Return [X, Y] of the center of cell containing provided text 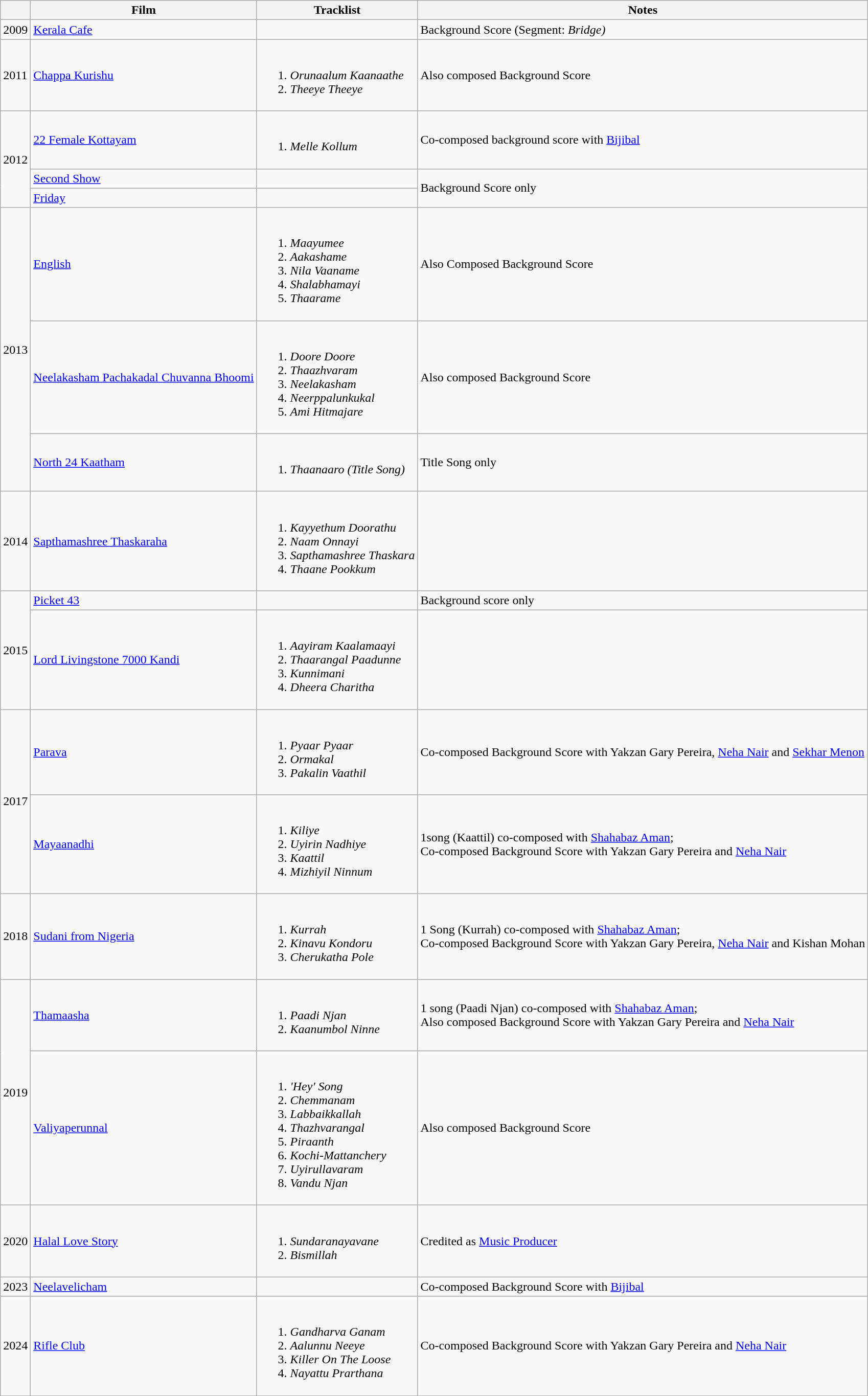
1 song (Paadi Njan) co-composed with Shahabaz Aman;Also composed Background Score with Yakzan Gary Pereira and Neha Nair [643, 1015]
Neelavelicham [144, 1287]
22 Female Kottayam [144, 140]
Lord Livingstone 7000 Kandi [144, 659]
KiliyeUyirin NadhiyeKaattilMizhiyil Ninnum [337, 844]
Gandharva GanamAalunnu NeeyeKiller On The LooseNayattu Prarthana [337, 1346]
Also Composed Background Score [643, 264]
Thaanaaro (Title Song) [337, 462]
Halal Love Story [144, 1241]
'Hey' SongChemmanamLabbaikkallahThazhvarangalPiraanthKochi-MattancheryUyirullavaramVandu Njan [337, 1128]
Melle Kollum [337, 140]
Co-composed Background Score with Bijibal [643, 1287]
Co-composed background score with Bijibal [643, 140]
North 24 Kaatham [144, 462]
Notes [643, 10]
Sapthamashree Thaskaraha [144, 541]
2015 [15, 650]
SundaranayavaneBismillah [337, 1241]
Tracklist [337, 10]
Aayiram KaalamaayiThaarangal PaadunneKunnimaniDheera Charitha [337, 659]
Mayaanadhi [144, 844]
English [144, 264]
Neelakasham Pachakadal Chuvanna Bhoomi [144, 377]
Parava [144, 752]
1 Song (Kurrah) co-composed with Shahabaz Aman;Co-composed Background Score with Yakzan Gary Pereira, Neha Nair and Kishan Mohan [643, 936]
2012 [15, 159]
Valiyaperunnal [144, 1128]
2024 [15, 1346]
1song (Kaattil) co-composed with Shahabaz Aman;Co-composed Background Score with Yakzan Gary Pereira and Neha Nair [643, 844]
Pyaar PyaarOrmakalPakalin Vaathil [337, 752]
2019 [15, 1092]
Kerala Cafe [144, 30]
2014 [15, 541]
Thamaasha [144, 1015]
Credited as Music Producer [643, 1241]
Paadi NjanKaanumbol Ninne [337, 1015]
2018 [15, 936]
2020 [15, 1241]
2011 [15, 75]
Orunaalum KaanaatheTheeye Theeye [337, 75]
Doore DooreThaazhvaramNeelakashamNeerppalunkukalAmi Hitmajare [337, 377]
Rifle Club [144, 1346]
Background score only [643, 600]
Picket 43 [144, 600]
Friday [144, 198]
2013 [15, 350]
MaayumeeAakashameNila VaanameShalabhamayiThaarame [337, 264]
Co-composed Background Score with Yakzan Gary Pereira and Neha Nair [643, 1346]
Second Show [144, 178]
Kayyethum DoorathuNaam OnnayiSapthamashree ThaskaraThaane Pookkum [337, 541]
Chappa Kurishu [144, 75]
Background Score only [643, 188]
2017 [15, 802]
Co-composed Background Score with Yakzan Gary Pereira, Neha Nair and Sekhar Menon [643, 752]
2009 [15, 30]
KurrahKinavu KondoruCherukatha Pole [337, 936]
Title Song only [643, 462]
2023 [15, 1287]
Sudani from Nigeria [144, 936]
Background Score (Segment: Bridge) [643, 30]
Film [144, 10]
